Capture the cell that displays the provided text and extract its [x, y] central coordinate. 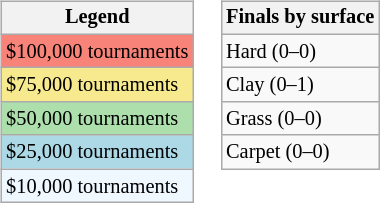
Grass (0–0) [300, 119]
Legend [97, 18]
$25,000 tournaments [97, 152]
$10,000 tournaments [97, 186]
Finals by surface [300, 18]
Clay (0–1) [300, 85]
$50,000 tournaments [97, 119]
Hard (0–0) [300, 51]
Carpet (0–0) [300, 152]
$75,000 tournaments [97, 85]
$100,000 tournaments [97, 51]
